Identify which cell holds the provided text, then report its [x, y] central coordinate. 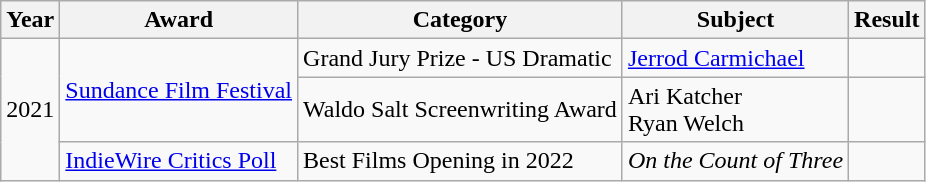
Sundance Film Festival [179, 90]
2021 [30, 110]
Award [179, 20]
Category [460, 20]
Jerrod Carmichael [735, 58]
Ari KatcherRyan Welch [735, 110]
Grand Jury Prize - US Dramatic [460, 58]
Waldo Salt Screenwriting Award [460, 110]
On the Count of Three [735, 161]
Subject [735, 20]
Year [30, 20]
Result [887, 20]
IndieWire Critics Poll [179, 161]
Best Films Opening in 2022 [460, 161]
